Return [X, Y] of the center of cell containing provided text 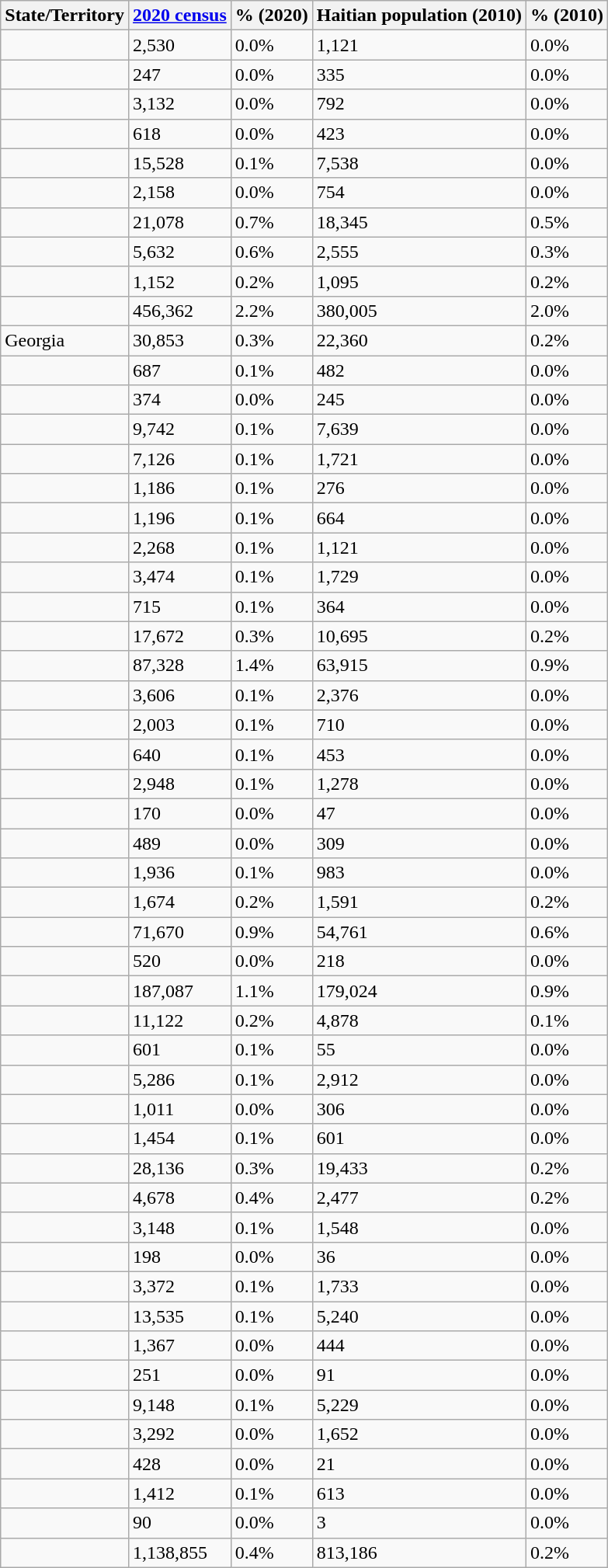
1,196 [180, 518]
489 [180, 843]
2,158 [180, 193]
13,535 [180, 1316]
198 [180, 1257]
1,412 [180, 1493]
423 [419, 134]
1,138,855 [180, 1552]
3,474 [180, 577]
3,132 [180, 104]
28,136 [180, 1168]
1,095 [419, 281]
1,733 [419, 1286]
309 [419, 843]
1,152 [180, 281]
5,632 [180, 252]
306 [419, 1109]
0.7% [272, 222]
251 [180, 1375]
1,591 [419, 902]
1,186 [180, 488]
1,278 [419, 784]
7,639 [419, 429]
453 [419, 754]
18,345 [419, 222]
2020 census [180, 16]
482 [419, 370]
2,912 [419, 1080]
1,729 [419, 577]
47 [419, 813]
1.4% [272, 666]
2,555 [419, 252]
364 [419, 607]
2,477 [419, 1198]
245 [419, 400]
90 [180, 1523]
3,606 [180, 695]
2.2% [272, 311]
335 [419, 75]
5,286 [180, 1080]
170 [180, 813]
7,126 [180, 459]
520 [180, 961]
3,292 [180, 1434]
2,948 [180, 784]
428 [180, 1464]
9,148 [180, 1405]
19,433 [419, 1168]
715 [180, 607]
247 [180, 75]
444 [419, 1346]
218 [419, 961]
0.5% [567, 222]
11,122 [180, 1020]
3 [419, 1523]
5,240 [419, 1316]
2,530 [180, 45]
664 [419, 518]
187,087 [180, 991]
% (2010) [567, 16]
7,538 [419, 163]
4,878 [419, 1020]
3,372 [180, 1286]
1,454 [180, 1139]
1,936 [180, 873]
1.1% [272, 991]
2,376 [419, 695]
1,721 [419, 459]
9,742 [180, 429]
792 [419, 104]
15,528 [180, 163]
Haitian population (2010) [419, 16]
710 [419, 725]
1,674 [180, 902]
754 [419, 193]
91 [419, 1375]
55 [419, 1050]
30,853 [180, 340]
179,024 [419, 991]
17,672 [180, 636]
63,915 [419, 666]
456,362 [180, 311]
1,011 [180, 1109]
983 [419, 873]
36 [419, 1257]
4,678 [180, 1198]
21 [419, 1464]
State/Territory [65, 16]
613 [419, 1493]
5,229 [419, 1405]
Georgia [65, 340]
1,548 [419, 1227]
22,360 [419, 340]
21,078 [180, 222]
1,367 [180, 1346]
1,652 [419, 1434]
87,328 [180, 666]
687 [180, 370]
% (2020) [272, 16]
380,005 [419, 311]
54,761 [419, 932]
10,695 [419, 636]
618 [180, 134]
813,186 [419, 1552]
374 [180, 400]
3,148 [180, 1227]
276 [419, 488]
2.0% [567, 311]
2,268 [180, 548]
2,003 [180, 725]
640 [180, 754]
71,670 [180, 932]
